Pinpoint the cell where the given text exists, returning its (X, Y) midpoint coordinate. 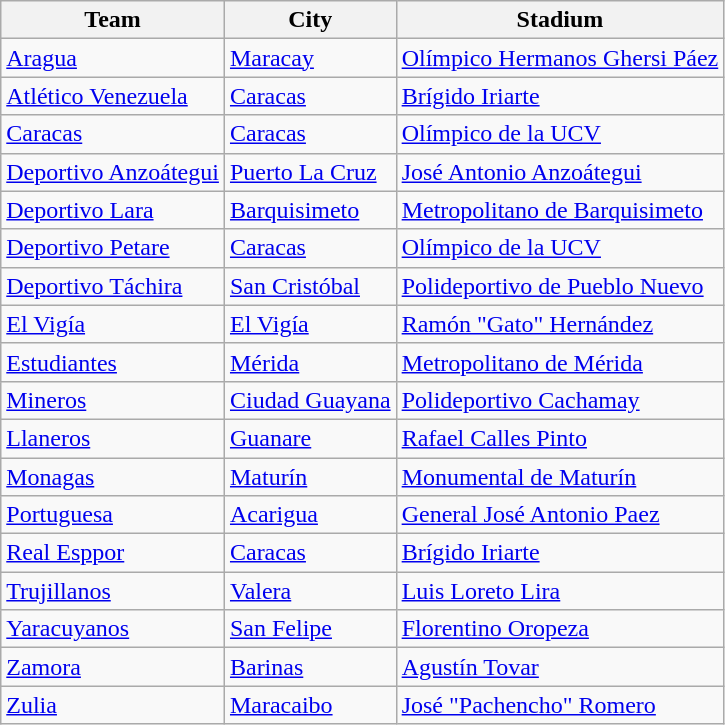
Portuguesa (113, 515)
Estudiantes (113, 362)
Ramón "Gato" Hernández (560, 324)
Polideportivo de Pueblo Nuevo (560, 286)
Luis Loreto Lira (560, 591)
Barquisimeto (310, 210)
Aragua (113, 58)
Valera (310, 591)
Zulia (113, 705)
Yaracuyanos (113, 629)
Polideportivo Cachamay (560, 400)
Rafael Calles Pinto (560, 438)
Mérida (310, 362)
Trujillanos (113, 591)
Maracaibo (310, 705)
Deportivo Anzoátegui (113, 172)
Atlético Venezuela (113, 96)
Metropolitano de Barquisimeto (560, 210)
Olímpico Hermanos Ghersi Páez (560, 58)
San Felipe (310, 629)
Llaneros (113, 438)
Mineros (113, 400)
Stadium (560, 20)
Monagas (113, 477)
Monumental de Maturín (560, 477)
Acarigua (310, 515)
Metropolitano de Mérida (560, 362)
Ciudad Guayana (310, 400)
Deportivo Lara (113, 210)
Deportivo Petare (113, 248)
Florentino Oropeza (560, 629)
Maracay (310, 58)
Barinas (310, 667)
Agustín Tovar (560, 667)
Puerto La Cruz (310, 172)
Zamora (113, 667)
Real Esppor (113, 553)
José Antonio Anzoátegui (560, 172)
Team (113, 20)
José "Pachencho" Romero (560, 705)
Deportivo Táchira (113, 286)
San Cristóbal (310, 286)
Guanare (310, 438)
Maturín (310, 477)
General José Antonio Paez (560, 515)
City (310, 20)
